Find where the given text appears and provide that cell's center as (X, Y) coordinate. 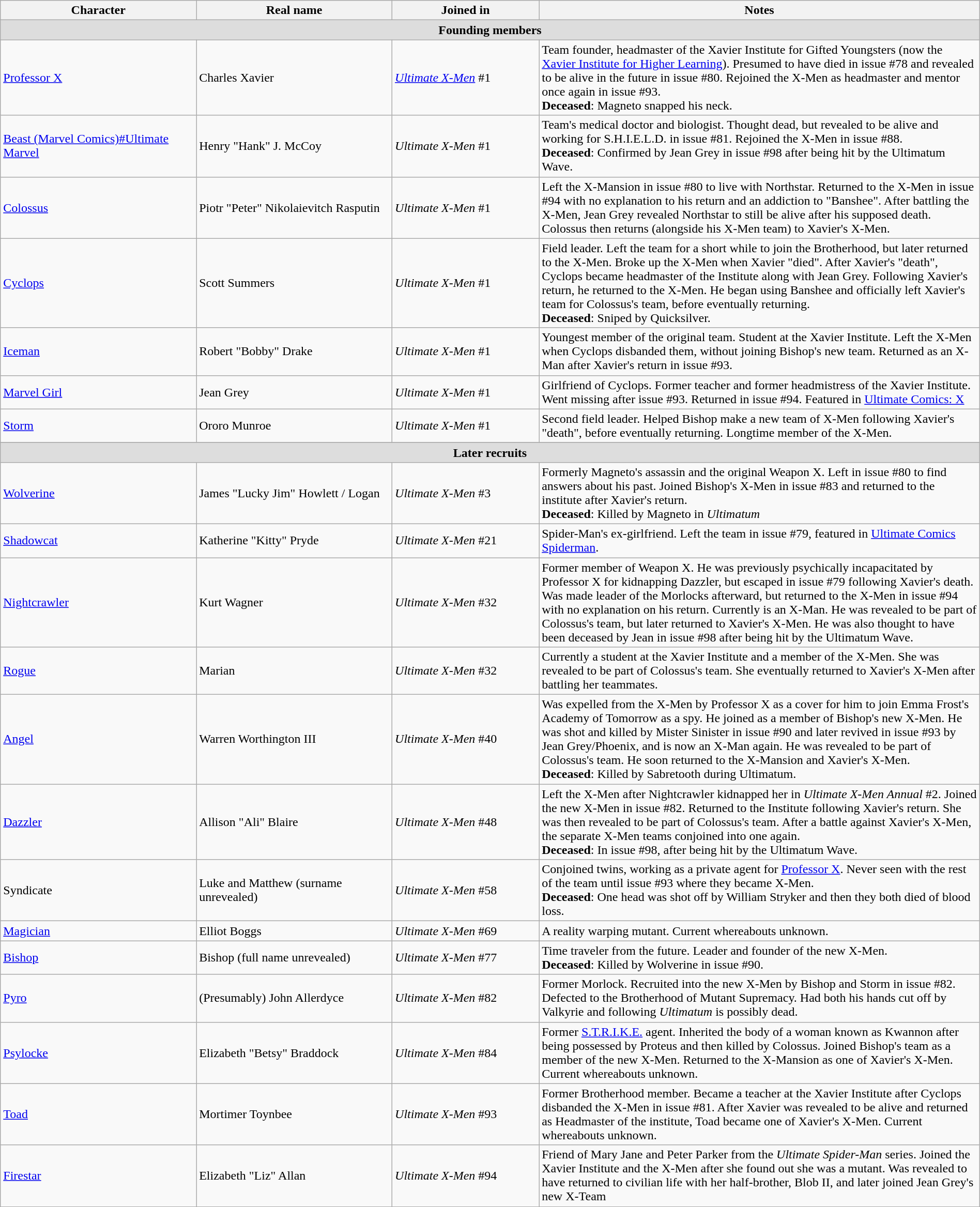
Dazzler (98, 822)
Magician (98, 931)
Elliot Boggs (295, 931)
Joined in (466, 10)
Ultimate X-Men #58 (466, 890)
Shadowcat (98, 541)
Time traveler from the future. Leader and founder of the new X-Men.Deceased: Killed by Wolverine in issue #90. (760, 957)
Luke and Matthew (surname unrevealed) (295, 890)
Kurt Wagner (295, 602)
Ultimate X-Men #77 (466, 957)
Ultimate X-Men #40 (466, 739)
Elizabeth "Betsy" Braddock (295, 1052)
Spider-Man's ex-girlfriend. Left the team in issue #79, featured in Ultimate Comics Spiderman. (760, 541)
Ultimate X-Men #21 (466, 541)
Beast (Marvel Comics)#Ultimate Marvel (98, 146)
Second field leader. Helped Bishop make a new team of X-Men following Xavier's "death", before eventually returning. Longtime member of the X-Men. (760, 426)
Toad (98, 1114)
Psylocke (98, 1052)
Marian (295, 671)
Real name (295, 10)
Character (98, 10)
Angel (98, 739)
Cyclops (98, 283)
Notes (760, 10)
Rogue (98, 671)
Ultimate X-Men #84 (466, 1052)
Professor X (98, 78)
Syndicate (98, 890)
(Presumably) John Allerdyce (295, 998)
Katherine "Kitty" Pryde (295, 541)
Pyro (98, 998)
Storm (98, 426)
Elizabeth "Liz" Allan (295, 1175)
Founding members (490, 30)
Ultimate X-Men #69 (466, 931)
Nightcrawler (98, 602)
Firestar (98, 1175)
Ultimate X-Men #3 (466, 493)
Ultimate X-Men #48 (466, 822)
Mortimer Toynbee (295, 1114)
Wolverine (98, 493)
Warren Worthington III (295, 739)
Jean Grey (295, 392)
James "Lucky Jim" Howlett / Logan (295, 493)
Charles Xavier (295, 78)
Ultimate X-Men #94 (466, 1175)
Colossus (98, 208)
Marvel Girl (98, 392)
Piotr "Peter" Nikolaievitch Rasputin (295, 208)
Scott Summers (295, 283)
Later recruits (490, 452)
Ultimate X-Men #82 (466, 998)
Ororo Munroe (295, 426)
Robert "Bobby" Drake (295, 352)
Ultimate X-Men #93 (466, 1114)
Iceman (98, 352)
Bishop (full name unrevealed) (295, 957)
Bishop (98, 957)
Allison "Ali" Blaire (295, 822)
Henry "Hank" J. McCoy (295, 146)
A reality warping mutant. Current whereabouts unknown. (760, 931)
